Find where the given text appears and provide that cell's center as [x, y] coordinate. 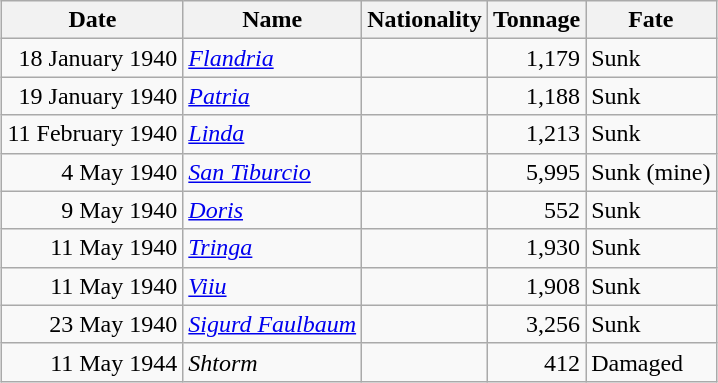
552 [536, 210]
Tringa [272, 248]
412 [536, 362]
1,188 [536, 96]
San Tiburcio [272, 172]
3,256 [536, 324]
11 May 1944 [92, 362]
Damaged [651, 362]
Nationality [425, 20]
Doris [272, 210]
23 May 1940 [92, 324]
1,179 [536, 58]
9 May 1940 [92, 210]
1,930 [536, 248]
Tonnage [536, 20]
1,908 [536, 286]
11 February 1940 [92, 134]
Fate [651, 20]
Date [92, 20]
5,995 [536, 172]
Sunk (mine) [651, 172]
4 May 1940 [92, 172]
Viiu [272, 286]
Flandria [272, 58]
Shtorm [272, 362]
Sigurd Faulbaum [272, 324]
Linda [272, 134]
18 January 1940 [92, 58]
Patria [272, 96]
1,213 [536, 134]
19 January 1940 [92, 96]
Name [272, 20]
